Detect which cell encompasses the target text, then output its (x, y) center coordinate. 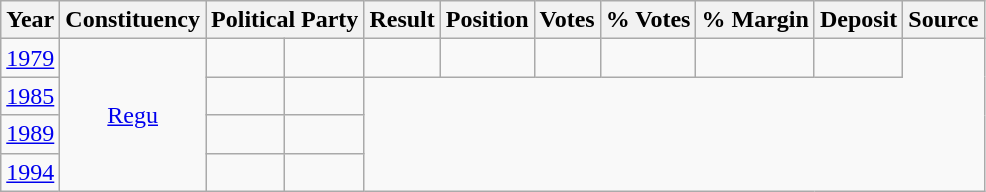
Deposit (858, 20)
Votes (567, 20)
Regu (133, 115)
Political Party (285, 20)
Constituency (133, 20)
Year (30, 20)
1994 (30, 172)
Source (944, 20)
Result (402, 20)
1979 (30, 58)
% Margin (755, 20)
% Votes (648, 20)
Position (487, 20)
1985 (30, 96)
1989 (30, 134)
